Scan for the cell matching the given text and deliver its (x, y) coordinate at center. 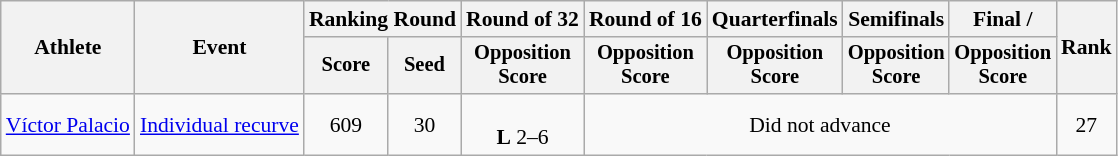
Ranking Round (382, 19)
30 (424, 124)
Round of 16 (646, 19)
Event (220, 48)
Rank (1086, 48)
Quarterfinals (775, 19)
Víctor Palacio (68, 124)
Final / (1002, 19)
27 (1086, 124)
Athlete (68, 48)
Round of 32 (522, 19)
Score (346, 66)
Semifinals (896, 19)
609 (346, 124)
Individual recurve (220, 124)
Seed (424, 66)
Did not advance (820, 124)
L 2–6 (522, 124)
